Detect which cell encompasses the target text, then output its (x, y) center coordinate. 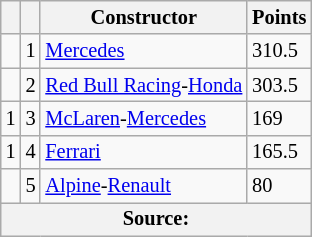
Ferrari (144, 152)
3 (31, 118)
4 (31, 152)
2 (31, 85)
Red Bull Racing-Honda (144, 85)
80 (279, 186)
Mercedes (144, 51)
McLaren-Mercedes (144, 118)
Source: (156, 219)
165.5 (279, 152)
Points (279, 17)
5 (31, 186)
Alpine-Renault (144, 186)
310.5 (279, 51)
303.5 (279, 85)
Constructor (144, 17)
169 (279, 118)
